Scan for the cell matching the given text and deliver its (x, y) coordinate at center. 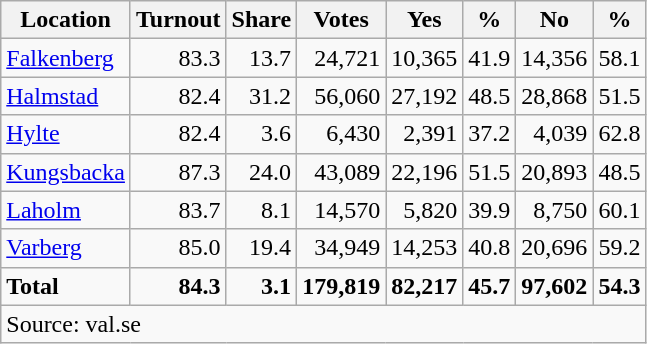
Varberg (66, 248)
84.3 (178, 286)
41.9 (490, 58)
3.1 (262, 286)
Falkenberg (66, 58)
Turnout (178, 20)
Location (66, 20)
6,430 (342, 134)
56,060 (342, 96)
19.4 (262, 248)
Votes (342, 20)
14,356 (554, 58)
3.6 (262, 134)
82,217 (424, 286)
87.3 (178, 172)
28,868 (554, 96)
39.9 (490, 210)
No (554, 20)
13.7 (262, 58)
Share (262, 20)
Total (66, 286)
14,253 (424, 248)
20,696 (554, 248)
8.1 (262, 210)
60.1 (620, 210)
85.0 (178, 248)
27,192 (424, 96)
Kungsbacka (66, 172)
24.0 (262, 172)
24,721 (342, 58)
14,570 (342, 210)
34,949 (342, 248)
62.8 (620, 134)
40.8 (490, 248)
Hylte (66, 134)
8,750 (554, 210)
2,391 (424, 134)
31.2 (262, 96)
Laholm (66, 210)
22,196 (424, 172)
83.7 (178, 210)
10,365 (424, 58)
45.7 (490, 286)
83.3 (178, 58)
Source: val.se (324, 324)
43,089 (342, 172)
20,893 (554, 172)
58.1 (620, 58)
Yes (424, 20)
97,602 (554, 286)
179,819 (342, 286)
4,039 (554, 134)
54.3 (620, 286)
Halmstad (66, 96)
5,820 (424, 210)
37.2 (490, 134)
59.2 (620, 248)
